Determine the [X, Y] coordinate at the center of the cell enclosing the given text.  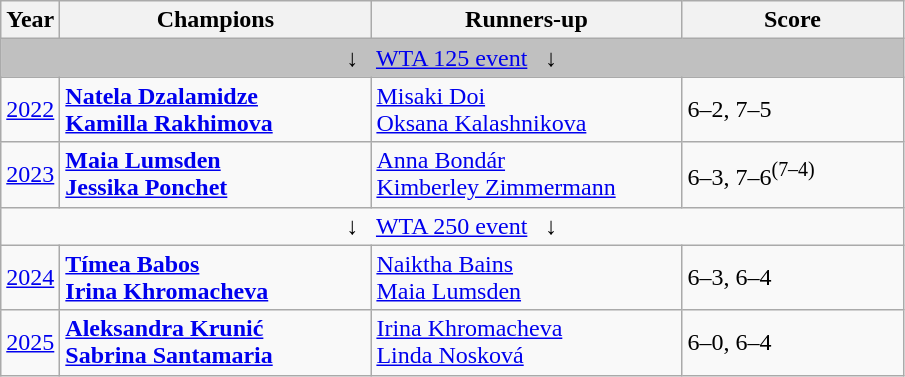
Score [792, 20]
2024 [30, 278]
Anna Bondár Kimberley Zimmermann [526, 174]
2023 [30, 174]
6–0, 6–4 [792, 342]
6–2, 7–5 [792, 110]
Tímea Babos Irina Khromacheva [216, 278]
Naiktha Bains Maia Lumsden [526, 278]
Aleksandra Krunić Sabrina Santamaria [216, 342]
Misaki Doi Oksana Kalashnikova [526, 110]
6–3, 7–6(7–4) [792, 174]
Champions [216, 20]
Natela Dzalamidze Kamilla Rakhimova [216, 110]
↓ WTA 250 event ↓ [452, 226]
Runners-up [526, 20]
6–3, 6–4 [792, 278]
2022 [30, 110]
2025 [30, 342]
Year [30, 20]
↓ WTA 125 event ↓ [452, 58]
Maia Lumsden Jessika Ponchet [216, 174]
Irina Khromacheva Linda Nosková [526, 342]
